Determine the (x, y) coordinate at the center of the cell enclosing the given text.  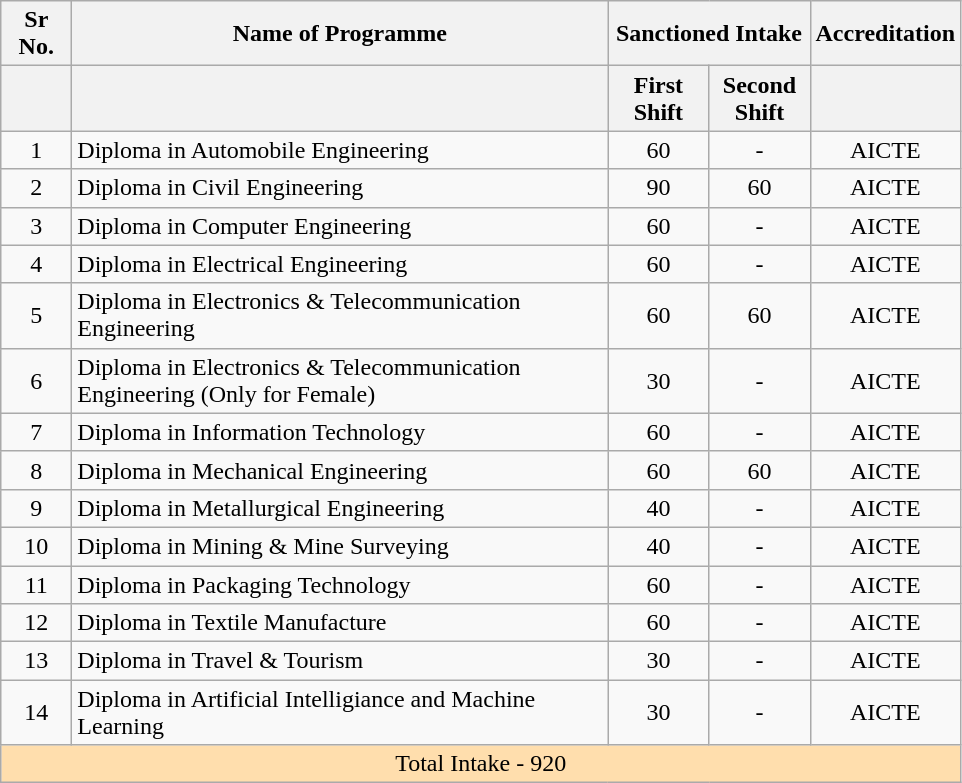
4 (36, 264)
Diploma in Textile Manufacture (340, 623)
Diploma in Artificial Intelligiance and Machine Learning (340, 712)
7 (36, 432)
Sanctioned Intake (709, 34)
First Shift (658, 98)
2 (36, 188)
Diploma in Electrical Engineering (340, 264)
Total Intake - 920 (481, 764)
Diploma in Mechanical Engineering (340, 470)
9 (36, 508)
Accreditation (886, 34)
8 (36, 470)
6 (36, 380)
11 (36, 585)
Diploma in Civil Engineering (340, 188)
14 (36, 712)
Diploma in Electronics & Telecommunication Engineering (Only for Female) (340, 380)
Diploma in Electronics & Telecommunication Engineering (340, 316)
Sr No. (36, 34)
Diploma in Computer Engineering (340, 226)
Diploma in Information Technology (340, 432)
Diploma in Automobile Engineering (340, 150)
90 (658, 188)
Diploma in Travel & Tourism (340, 661)
Diploma in Metallurgical Engineering (340, 508)
1 (36, 150)
Diploma in Packaging Technology (340, 585)
5 (36, 316)
10 (36, 546)
Second Shift (760, 98)
12 (36, 623)
Diploma in Mining & Mine Surveying (340, 546)
Name of Programme (340, 34)
3 (36, 226)
13 (36, 661)
